Provide the (X, Y) coordinate of the cell's center where the given text is located.  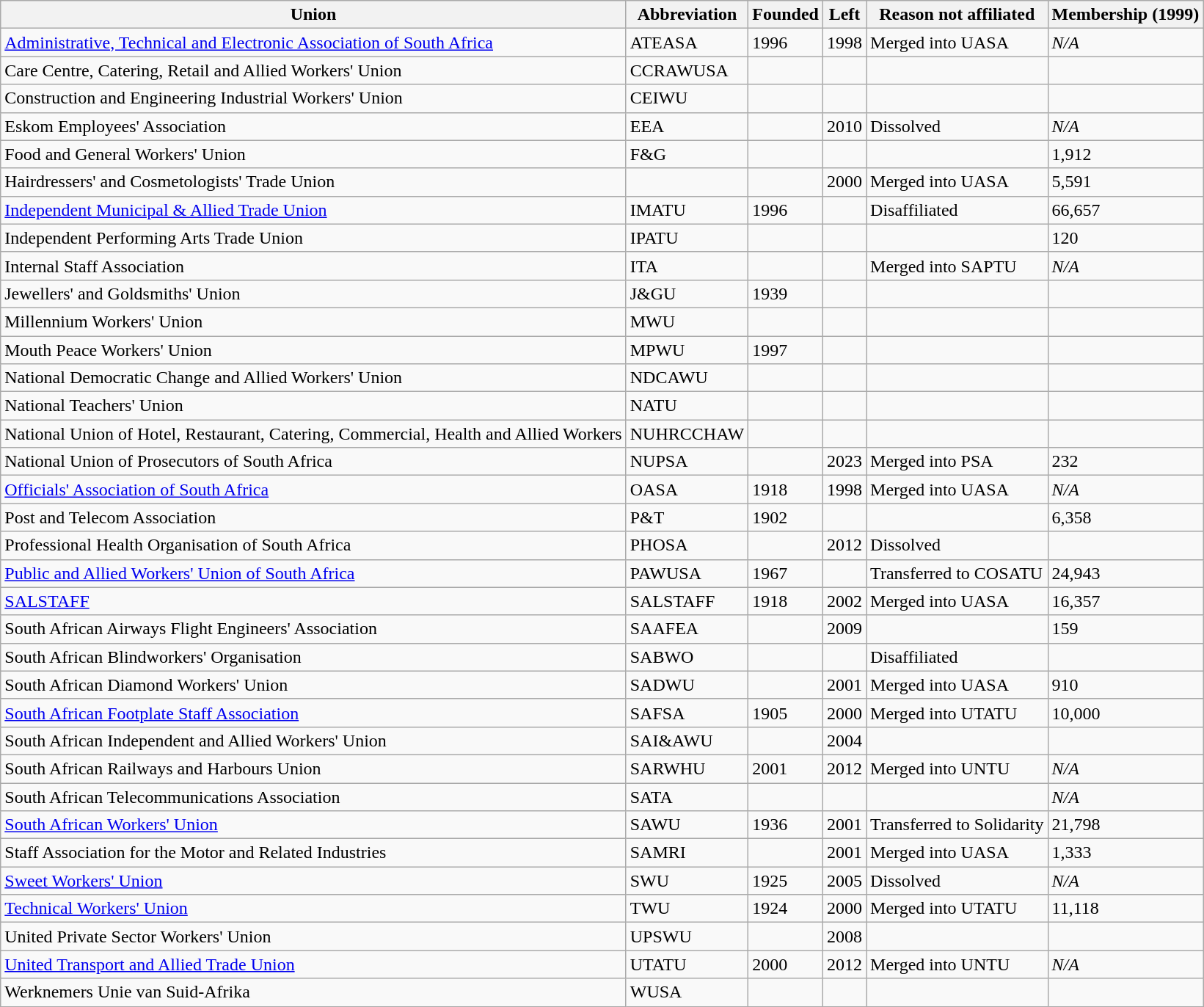
16,357 (1125, 601)
1967 (786, 573)
SAFSA (687, 713)
66,657 (1125, 210)
2005 (844, 881)
SWU (687, 881)
CEIWU (687, 98)
SAAFEA (687, 629)
1936 (786, 825)
1924 (786, 909)
910 (1125, 685)
11,118 (1125, 909)
10,000 (1125, 713)
NDCAWU (687, 378)
Transferred to COSATU (957, 573)
EEA (687, 126)
Union (313, 15)
TWU (687, 909)
Sweet Workers' Union (313, 881)
Membership (1999) (1125, 15)
Care Centre, Catering, Retail and Allied Workers' Union (313, 70)
159 (1125, 629)
ITA (687, 266)
2009 (844, 629)
1925 (786, 881)
Transferred to Solidarity (957, 825)
National Union of Hotel, Restaurant, Catering, Commercial, Health and Allied Workers (313, 434)
South African Workers' Union (313, 825)
Staff Association for the Motor and Related Industries (313, 853)
Werknemers Unie van Suid-Afrika (313, 992)
1,912 (1125, 154)
National Democratic Change and Allied Workers' Union (313, 378)
F&G (687, 154)
UPSWU (687, 937)
UTATU (687, 964)
21,798 (1125, 825)
United Transport and Allied Trade Union (313, 964)
IMATU (687, 210)
Independent Performing Arts Trade Union (313, 238)
SAMRI (687, 853)
Reason not affiliated (957, 15)
Millennium Workers' Union (313, 321)
MPWU (687, 350)
Public and Allied Workers' Union of South Africa (313, 573)
SARWHU (687, 768)
SADWU (687, 685)
1902 (786, 517)
Merged into SAPTU (957, 266)
PAWUSA (687, 573)
Post and Telecom Association (313, 517)
120 (1125, 238)
Jewellers' and Goldsmiths' Union (313, 294)
United Private Sector Workers' Union (313, 937)
South African Airways Flight Engineers' Association (313, 629)
232 (1125, 462)
2023 (844, 462)
Founded (786, 15)
Food and General Workers' Union (313, 154)
Professional Health Organisation of South Africa (313, 545)
Mouth Peace Workers' Union (313, 350)
24,943 (1125, 573)
NATU (687, 406)
Internal Staff Association (313, 266)
South African Railways and Harbours Union (313, 768)
South African Diamond Workers' Union (313, 685)
NUHRCCHAW (687, 434)
1905 (786, 713)
Officials' Association of South Africa (313, 490)
MWU (687, 321)
Merged into PSA (957, 462)
PHOSA (687, 545)
Abbreviation (687, 15)
IPATU (687, 238)
5,591 (1125, 182)
Construction and Engineering Industrial Workers' Union (313, 98)
Left (844, 15)
SATA (687, 796)
6,358 (1125, 517)
SABWO (687, 657)
South African Telecommunications Association (313, 796)
2010 (844, 126)
SAWU (687, 825)
2004 (844, 741)
Hairdressers' and Cosmetologists' Trade Union (313, 182)
WUSA (687, 992)
2002 (844, 601)
National Union of Prosecutors of South Africa (313, 462)
1939 (786, 294)
1,333 (1125, 853)
2008 (844, 937)
NUPSA (687, 462)
ATEASA (687, 43)
J&GU (687, 294)
South African Blindworkers' Organisation (313, 657)
P&T (687, 517)
South African Footplate Staff Association (313, 713)
Technical Workers' Union (313, 909)
Administrative, Technical and Electronic Association of South Africa (313, 43)
1997 (786, 350)
Eskom Employees' Association (313, 126)
Independent Municipal & Allied Trade Union (313, 210)
CCRAWUSA (687, 70)
South African Independent and Allied Workers' Union (313, 741)
SAI&AWU (687, 741)
OASA (687, 490)
National Teachers' Union (313, 406)
